Identify which cell holds the provided text, then report its (x, y) central coordinate. 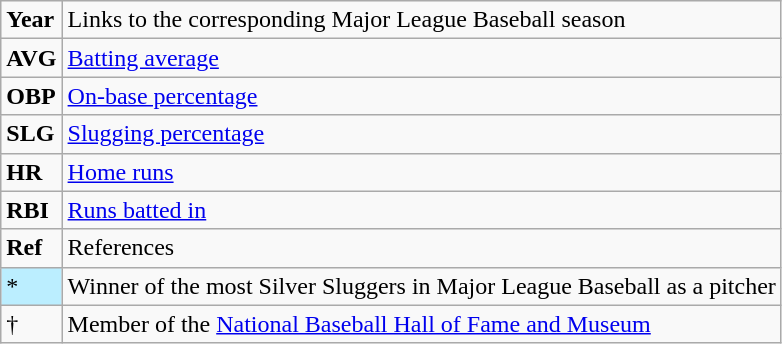
† (32, 324)
On-base percentage (422, 96)
Batting average (422, 58)
SLG (32, 134)
HR (32, 172)
Winner of the most Silver Sluggers in Major League Baseball as a pitcher (422, 286)
Ref (32, 248)
Slugging percentage (422, 134)
Home runs (422, 172)
Year (32, 20)
References (422, 248)
* (32, 286)
Links to the corresponding Major League Baseball season (422, 20)
OBP (32, 96)
Runs batted in (422, 210)
AVG (32, 58)
RBI (32, 210)
Member of the National Baseball Hall of Fame and Museum (422, 324)
